Identify which cell holds the provided text, then report its (X, Y) central coordinate. 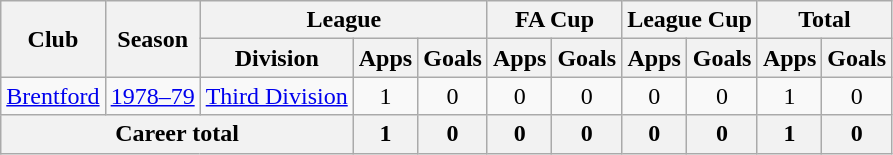
FA Cup (554, 20)
Third Division (276, 96)
1978–79 (152, 96)
Season (152, 39)
Career total (177, 134)
League (344, 20)
Total (824, 20)
Division (276, 58)
Brentford (53, 96)
Club (53, 39)
League Cup (690, 20)
